Pinpoint the cell where the given text exists, returning its [X, Y] midpoint coordinate. 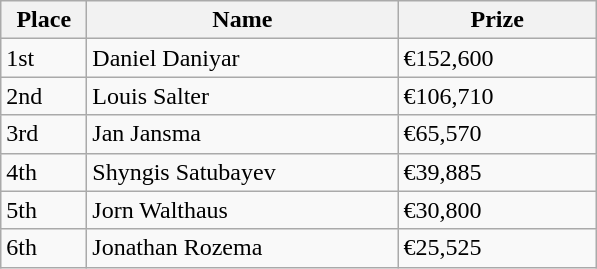
4th [44, 172]
3rd [44, 134]
Name [242, 20]
6th [44, 248]
5th [44, 210]
Jonathan Rozema [242, 248]
€39,885 [498, 172]
Louis Salter [242, 96]
€65,570 [498, 134]
1st [44, 58]
Jorn Walthaus [242, 210]
Prize [498, 20]
Jan Jansma [242, 134]
€106,710 [498, 96]
€25,525 [498, 248]
Place [44, 20]
€30,800 [498, 210]
Shyngis Satubayev [242, 172]
€152,600 [498, 58]
2nd [44, 96]
Daniel Daniyar [242, 58]
